Determine the (x, y) coordinate at the center of the cell enclosing the given text.  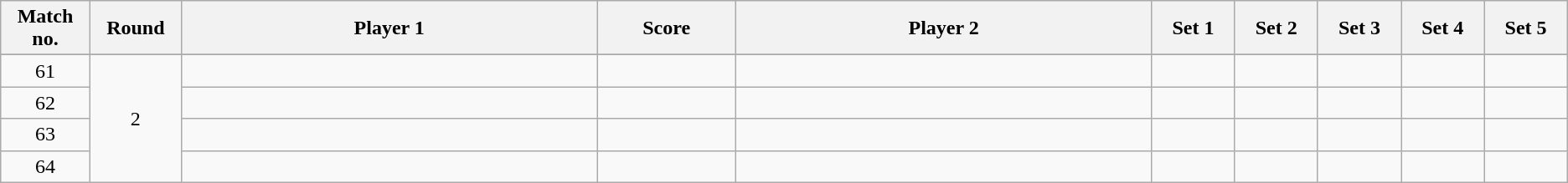
61 (45, 71)
2 (136, 119)
Set 2 (1277, 28)
63 (45, 135)
Round (136, 28)
62 (45, 103)
Score (667, 28)
Player 1 (389, 28)
Set 1 (1193, 28)
64 (45, 166)
Set 3 (1359, 28)
Set 4 (1442, 28)
Set 5 (1526, 28)
Player 2 (943, 28)
Match no. (45, 28)
